Detect which cell encompasses the target text, then output its [X, Y] center coordinate. 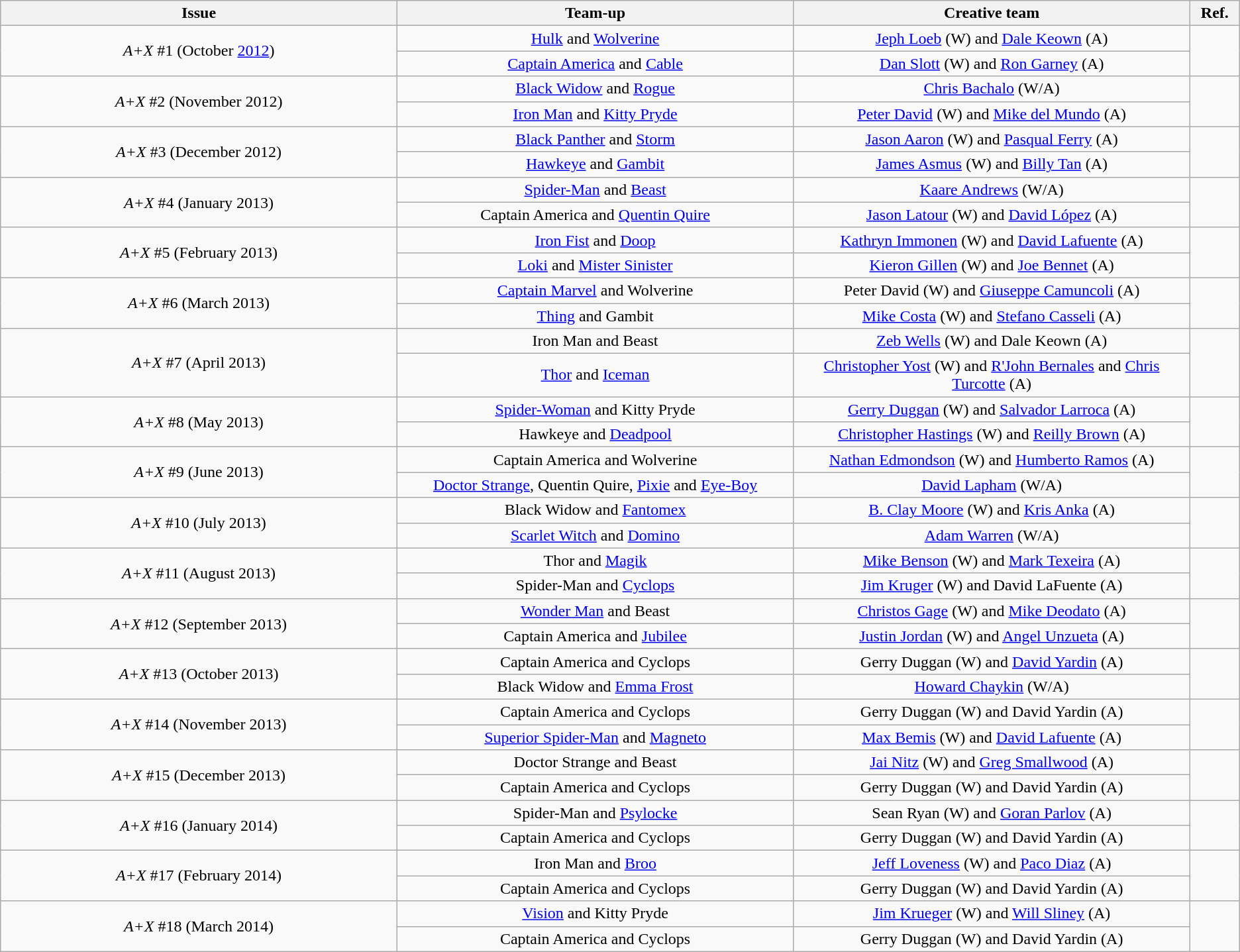
Iron Fist and Doop [595, 240]
Gerry Duggan (W) and Salvador Larroca (A) [992, 409]
A+X #5 (February 2013) [199, 252]
Howard Chaykin (W/A) [992, 686]
Team-up [595, 13]
Jason Aaron (W) and Pasqual Ferry (A) [992, 139]
Jim Krueger (W) and Will Sliney (A) [992, 914]
A+X #4 (January 2013) [199, 202]
A+X #7 (April 2013) [199, 363]
A+X #6 (March 2013) [199, 303]
Black Widow and Rogue [595, 89]
Sean Ryan (W) and Goran Parlov (A) [992, 813]
Iron Man and Broo [595, 863]
Chris Bachalo (W/A) [992, 89]
Superior Spider-Man and Magneto [595, 737]
Peter David (W) and Mike del Mundo (A) [992, 114]
Mike Benson (W) and Mark Texeira (A) [992, 560]
A+X #10 (July 2013) [199, 523]
Mike Costa (W) and Stefano Casseli (A) [992, 316]
Hawkeye and Deadpool [595, 435]
A+X #15 (December 2013) [199, 775]
Ref. [1215, 13]
Adam Warren (W/A) [992, 535]
Thor and Iceman [595, 375]
A+X #3 (December 2012) [199, 152]
A+X #14 (November 2013) [199, 724]
Black Widow and Emma Frost [595, 686]
Jim Kruger (W) and David LaFuente (A) [992, 586]
A+X #12 (September 2013) [199, 623]
A+X #9 (June 2013) [199, 472]
Spider-Man and Psylocke [595, 813]
Loki and Mister Sinister [595, 265]
A+X #1 (October 2012) [199, 51]
Captain Marvel and Wolverine [595, 290]
A+X #8 (May 2013) [199, 422]
A+X #2 (November 2012) [199, 101]
Captain America and Jubilee [595, 636]
Doctor Strange, Quentin Quire, Pixie and Eye-Boy [595, 485]
Vision and Kitty Pryde [595, 914]
Black Widow and Fantomex [595, 510]
Captain America and Quentin Quire [595, 215]
A+X #11 (August 2013) [199, 573]
Jai Nitz (W) and Greg Smallwood (A) [992, 763]
Max Bemis (W) and David Lafuente (A) [992, 737]
Kaare Andrews (W/A) [992, 189]
Wonder Man and Beast [595, 611]
Thing and Gambit [595, 316]
A+X #13 (October 2013) [199, 674]
Justin Jordan (W) and Angel Unzueta (A) [992, 636]
Peter David (W) and Giuseppe Camuncoli (A) [992, 290]
A+X #16 (January 2014) [199, 825]
Kathryn Immonen (W) and David Lafuente (A) [992, 240]
David Lapham (W/A) [992, 485]
Christos Gage (W) and Mike Deodato (A) [992, 611]
Captain America and Cable [595, 64]
Spider-Woman and Kitty Pryde [595, 409]
Captain America and Wolverine [595, 460]
Hulk and Wolverine [595, 38]
Iron Man and Beast [595, 341]
Jeph Loeb (W) and Dale Keown (A) [992, 38]
Dan Slott (W) and Ron Garney (A) [992, 64]
Scarlet Witch and Domino [595, 535]
Creative team [992, 13]
Thor and Magik [595, 560]
Christopher Yost (W) and R'John Bernales and Chris Turcotte (A) [992, 375]
A+X #18 (March 2014) [199, 926]
Black Panther and Storm [595, 139]
Spider-Man and Cyclops [595, 586]
Nathan Edmondson (W) and Humberto Ramos (A) [992, 460]
B. Clay Moore (W) and Kris Anka (A) [992, 510]
Issue [199, 13]
A+X #17 (February 2014) [199, 876]
Kieron Gillen (W) and Joe Bennet (A) [992, 265]
Jason Latour (W) and David López (A) [992, 215]
Iron Man and Kitty Pryde [595, 114]
James Asmus (W) and Billy Tan (A) [992, 164]
Hawkeye and Gambit [595, 164]
Zeb Wells (W) and Dale Keown (A) [992, 341]
Christopher Hastings (W) and Reilly Brown (A) [992, 435]
Spider-Man and Beast [595, 189]
Doctor Strange and Beast [595, 763]
Jeff Loveness (W) and Paco Diaz (A) [992, 863]
